From the cell containing the given text, extract its center point as [X, Y] coordinate. 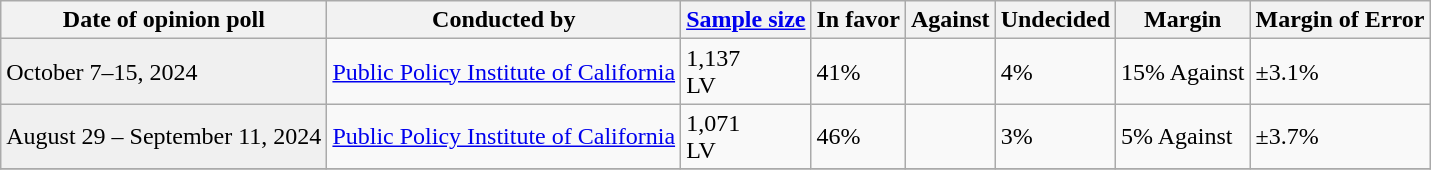
Sample size [746, 20]
±3.1% [1340, 72]
In favor [858, 20]
Undecided [1055, 20]
46% [858, 136]
41% [858, 72]
Margin [1183, 20]
Date of opinion poll [164, 20]
±3.7% [1340, 136]
Conducted by [504, 20]
5% Against [1183, 136]
August 29 – September 11, 2024 [164, 136]
15% Against [1183, 72]
1,137LV [746, 72]
October 7–15, 2024 [164, 72]
3% [1055, 136]
1,071LV [746, 136]
Against [950, 20]
Margin of Error [1340, 20]
4% [1055, 72]
